Extract the (x, y) coordinate from the center of the cell holding the provided text.  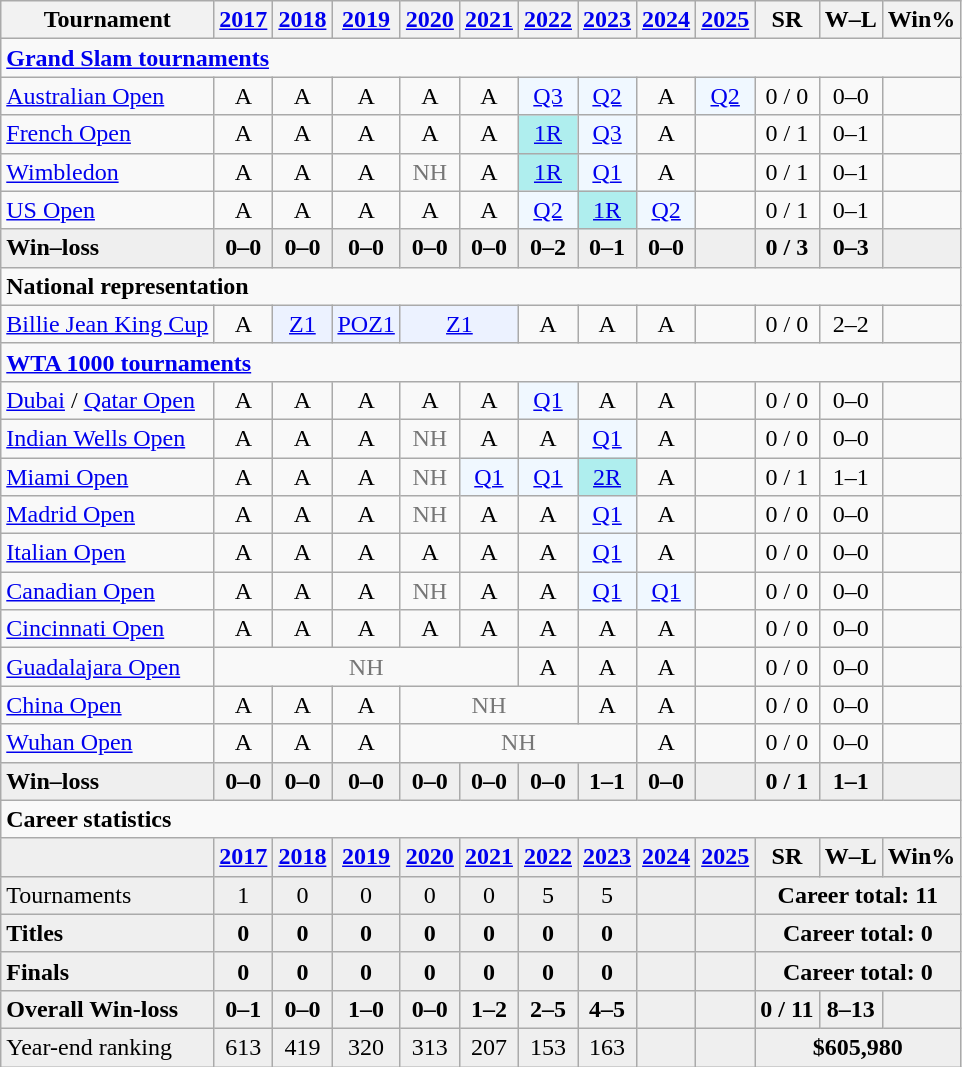
Wimbledon (108, 172)
Career total: 11 (858, 895)
1–0 (366, 1009)
207 (488, 1047)
0 / 3 (787, 248)
Finals (108, 971)
Year-end ranking (108, 1047)
Indian Wells Open (108, 438)
419 (302, 1047)
Cincinnati Open (108, 629)
Titles (108, 933)
US Open (108, 210)
0 / 11 (787, 1009)
0–2 (548, 248)
163 (608, 1047)
Grand Slam tournaments (481, 58)
153 (548, 1047)
Dubai / Qatar Open (108, 400)
Tournament (108, 20)
4–5 (608, 1009)
National representation (481, 286)
$605,980 (858, 1047)
Italian Open (108, 553)
Madrid Open (108, 515)
2R (608, 477)
Overall Win-loss (108, 1009)
1 (244, 895)
2–5 (548, 1009)
2–2 (850, 324)
Guadalajara Open (108, 667)
China Open (108, 705)
WTA 1000 tournaments (481, 362)
Wuhan Open (108, 743)
Billie Jean King Cup (108, 324)
0–3 (850, 248)
313 (430, 1047)
1–2 (488, 1009)
Australian Open (108, 96)
POZ1 (366, 324)
Tournaments (108, 895)
French Open (108, 134)
Career statistics (481, 819)
613 (244, 1047)
Miami Open (108, 477)
Canadian Open (108, 591)
320 (366, 1047)
8–13 (850, 1009)
